Capture the cell that displays the provided text and extract its [x, y] central coordinate. 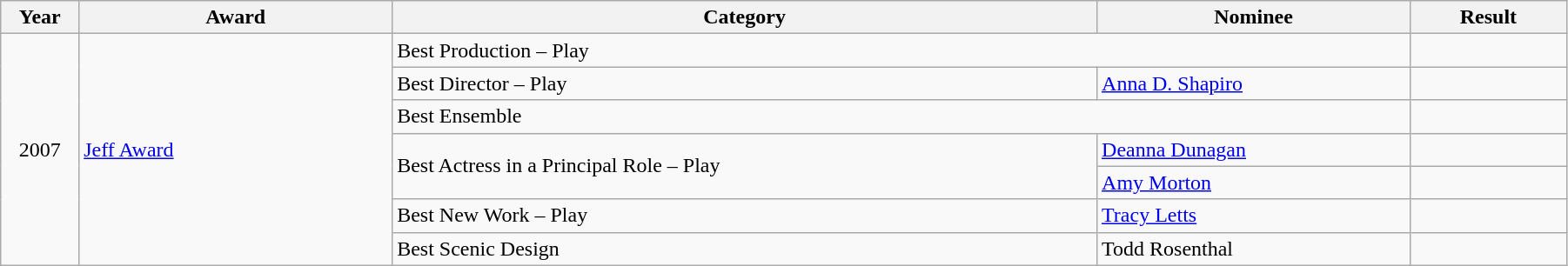
Best Production – Play [901, 50]
Award [236, 17]
2007 [40, 150]
Best Actress in a Principal Role – Play [745, 166]
Year [40, 17]
Anna D. Shapiro [1254, 83]
Best Scenic Design [745, 249]
Todd Rosenthal [1254, 249]
Nominee [1254, 17]
Deanna Dunagan [1254, 150]
Amy Morton [1254, 183]
Best Ensemble [901, 116]
Result [1488, 17]
Tracy Letts [1254, 216]
Category [745, 17]
Jeff Award [236, 150]
Best New Work – Play [745, 216]
Best Director – Play [745, 83]
